Search for the cell housing the specified text and yield its [X, Y] center coordinate. 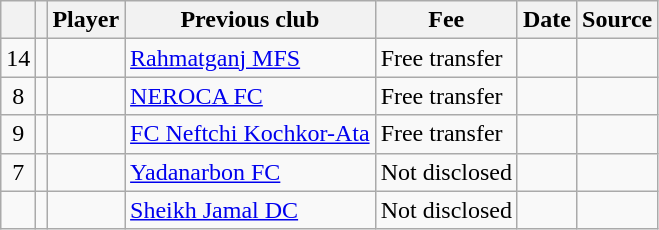
FC Neftchi Kochkor-Ata [250, 134]
7 [18, 172]
Fee [446, 20]
14 [18, 58]
9 [18, 134]
Source [618, 20]
Yadanarbon FC [250, 172]
NEROCA FC [250, 96]
Date [546, 20]
8 [18, 96]
Sheikh Jamal DC [250, 210]
Player [86, 20]
Previous club [250, 20]
Rahmatganj MFS [250, 58]
